Return [x, y] of the center of cell containing provided text 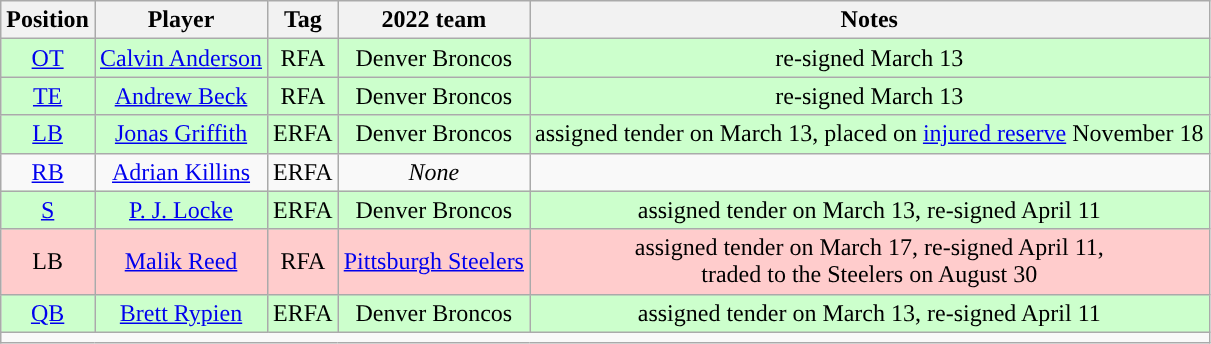
S [48, 210]
Brett Rypien [180, 313]
QB [48, 313]
Pittsburgh Steelers [434, 262]
Player [180, 20]
assigned tender on March 13, placed on injured reserve November 18 [870, 134]
Malik Reed [180, 262]
P. J. Locke [180, 210]
Calvin Anderson [180, 58]
Jonas Griffith [180, 134]
Notes [870, 20]
RB [48, 172]
OT [48, 58]
None [434, 172]
Position [48, 20]
TE [48, 96]
Andrew Beck [180, 96]
Tag [304, 20]
2022 team [434, 20]
Adrian Killins [180, 172]
assigned tender on March 17, re-signed April 11,traded to the Steelers on August 30 [870, 262]
